Return (x, y) of the center of cell containing provided text 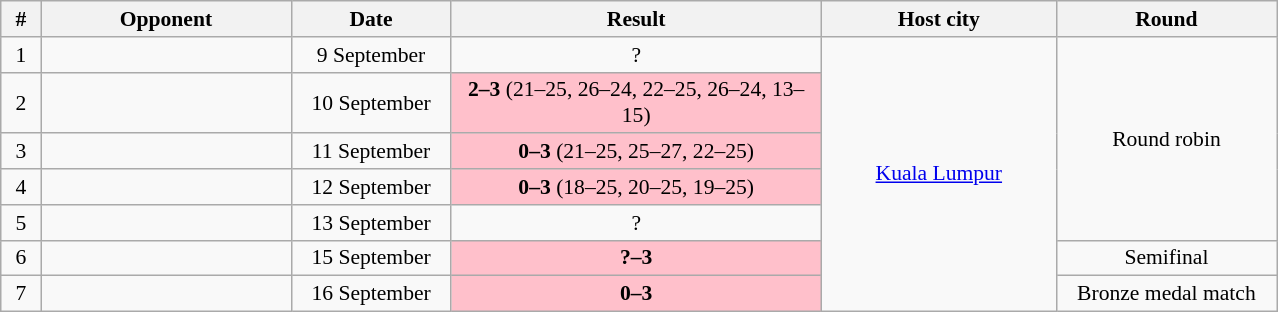
3 (21, 152)
13 September (371, 223)
Bronze medal match (1166, 294)
7 (21, 294)
0–3 (21–25, 25–27, 22–25) (636, 152)
0–3 (636, 294)
2 (21, 102)
Result (636, 19)
9 September (371, 55)
6 (21, 258)
0–3 (18–25, 20–25, 19–25) (636, 187)
12 September (371, 187)
15 September (371, 258)
?–3 (636, 258)
# (21, 19)
2–3 (21–25, 26–24, 22–25, 26–24, 13–15) (636, 102)
Semifinal (1166, 258)
Round robin (1166, 139)
Round (1166, 19)
1 (21, 55)
Opponent (166, 19)
10 September (371, 102)
5 (21, 223)
Kuala Lumpur (938, 174)
11 September (371, 152)
Host city (938, 19)
4 (21, 187)
Date (371, 19)
16 September (371, 294)
